Output the [X, Y] coordinate of the center of the cell containing the given text.  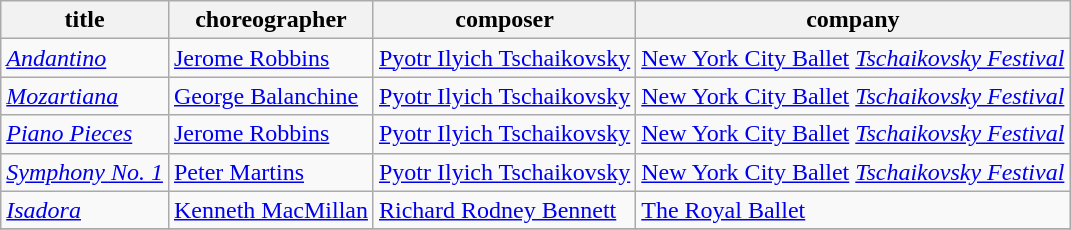
The Royal Ballet [853, 210]
Peter Martins [270, 172]
Mozartiana [85, 96]
George Balanchine [270, 96]
choreographer [270, 20]
title [85, 20]
Isadora [85, 210]
composer [504, 20]
Richard Rodney Bennett [504, 210]
Piano Pieces [85, 134]
company [853, 20]
Kenneth MacMillan [270, 210]
Andantino [85, 58]
Symphony No. 1 [85, 172]
